Find where the given text appears and provide that cell's center as (X, Y) coordinate. 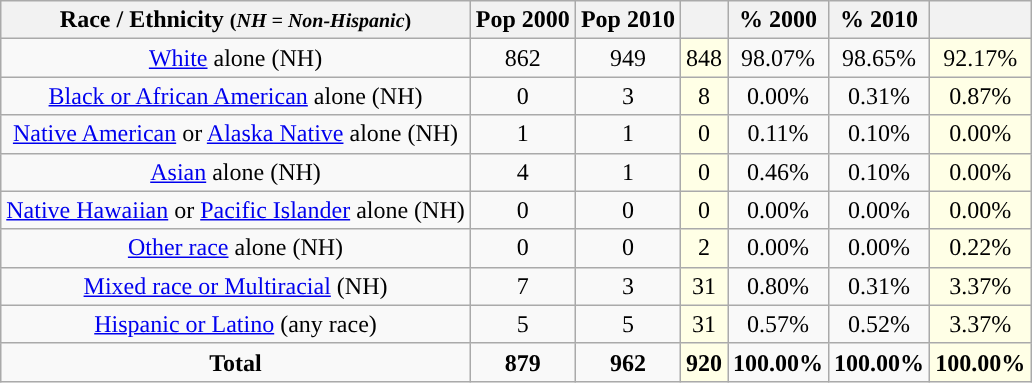
% 2000 (778, 20)
949 (628, 58)
98.65% (880, 58)
Race / Ethnicity (NH = Non-Hispanic) (236, 20)
Asian alone (NH) (236, 172)
962 (628, 362)
Native Hawaiian or Pacific Islander alone (NH) (236, 210)
98.07% (778, 58)
92.17% (980, 58)
Pop 2000 (522, 20)
2 (704, 248)
0.46% (778, 172)
4 (522, 172)
White alone (NH) (236, 58)
0.52% (880, 324)
0.57% (778, 324)
862 (522, 58)
Other race alone (NH) (236, 248)
0.11% (778, 134)
8 (704, 96)
Mixed race or Multiracial (NH) (236, 286)
879 (522, 362)
% 2010 (880, 20)
Pop 2010 (628, 20)
0.80% (778, 286)
Hispanic or Latino (any race) (236, 324)
920 (704, 362)
Black or African American alone (NH) (236, 96)
848 (704, 58)
Total (236, 362)
0.87% (980, 96)
Native American or Alaska Native alone (NH) (236, 134)
7 (522, 286)
0.22% (980, 248)
